Identify which cell holds the provided text, then report its (X, Y) central coordinate. 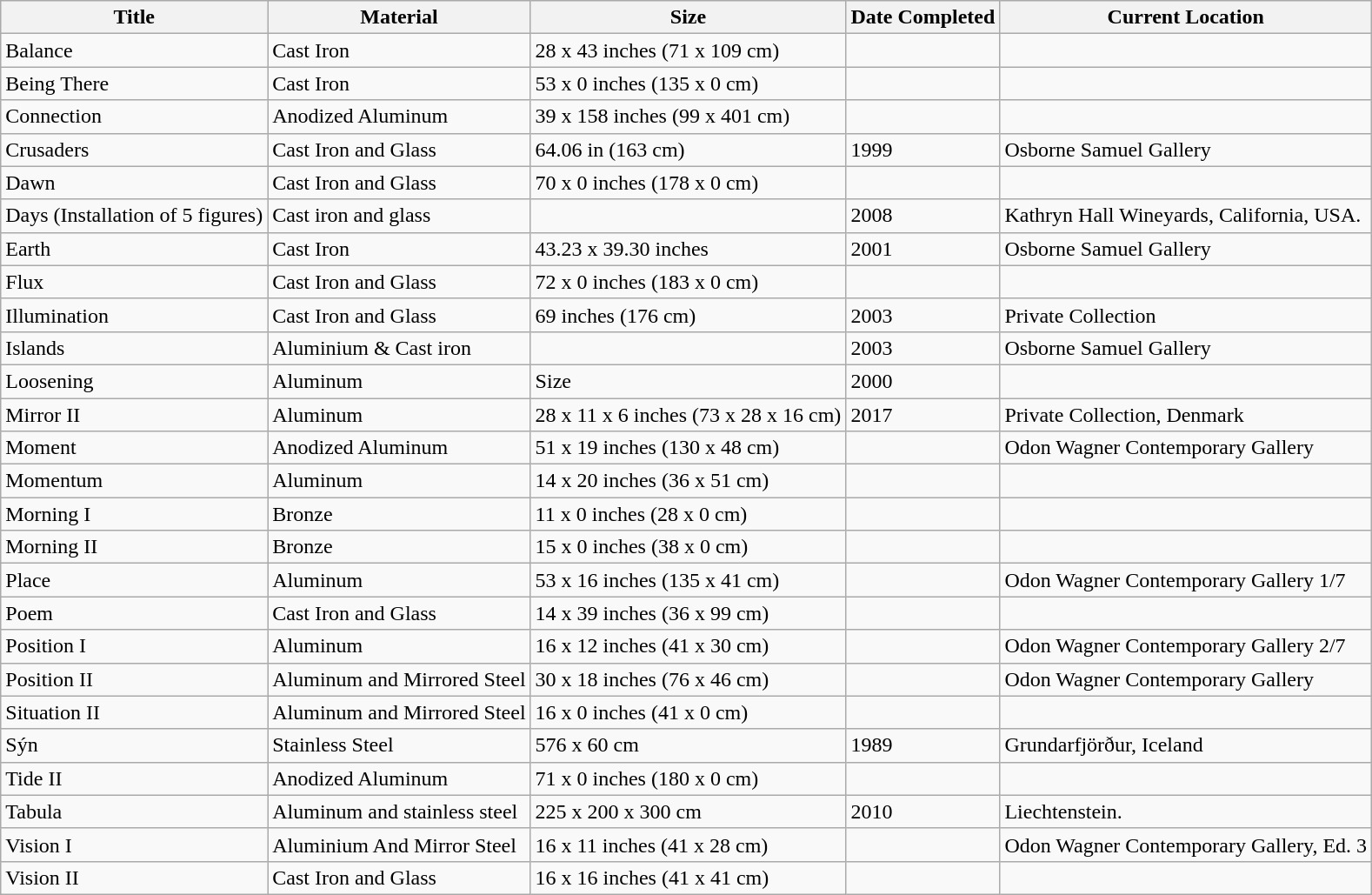
Stainless Steel (399, 745)
Cast iron and glass (399, 216)
Aluminium And Mirror Steel (399, 845)
1999 (923, 150)
16 x 11 inches (41 x 28 cm) (689, 845)
Flux (134, 282)
15 x 0 inches (38 x 0 cm) (689, 547)
Moment (134, 448)
2008 (923, 216)
225 x 200 x 300 cm (689, 812)
Odon Wagner Contemporary Gallery 2/7 (1186, 646)
Liechtenstein. (1186, 812)
Aluminium & Cast iron (399, 348)
Days (Installation of 5 figures) (134, 216)
64.06 in (163 cm) (689, 150)
Loosening (134, 381)
Vision II (134, 878)
53 x 0 inches (135 x 0 cm) (689, 83)
16 x 0 inches (41 x 0 cm) (689, 712)
28 x 11 x 6 inches (73 x 28 x 16 cm) (689, 415)
39 x 158 inches (99 x 401 cm) (689, 117)
Current Location (1186, 17)
69 inches (176 cm) (689, 315)
Earth (134, 249)
Situation II (134, 712)
11 x 0 inches (28 x 0 cm) (689, 514)
2017 (923, 415)
Tabula (134, 812)
72 x 0 inches (183 x 0 cm) (689, 282)
70 x 0 inches (178 x 0 cm) (689, 183)
Dawn (134, 183)
Private Collection (1186, 315)
Grundarfjörður, Iceland (1186, 745)
Material (399, 17)
Kathryn Hall Wineyards, California, USA. (1186, 216)
Being There (134, 83)
53 x 16 inches (135 x 41 cm) (689, 580)
Title (134, 17)
43.23 x 39.30 inches (689, 249)
28 x 43 inches (71 x 109 cm) (689, 50)
14 x 20 inches (36 x 51 cm) (689, 481)
Date Completed (923, 17)
Private Collection, Denmark (1186, 415)
71 x 0 inches (180 x 0 cm) (689, 778)
Tide II (134, 778)
Crusaders (134, 150)
Position I (134, 646)
Illumination (134, 315)
Balance (134, 50)
Aluminum and stainless steel (399, 812)
Connection (134, 117)
51 x 19 inches (130 x 48 cm) (689, 448)
2010 (923, 812)
Odon Wagner Contemporary Gallery, Ed. 3 (1186, 845)
576 x 60 cm (689, 745)
Islands (134, 348)
30 x 18 inches (76 x 46 cm) (689, 679)
16 x 16 inches (41 x 41 cm) (689, 878)
Place (134, 580)
14 x 39 inches (36 x 99 cm) (689, 613)
2000 (923, 381)
Momentum (134, 481)
Morning II (134, 547)
16 x 12 inches (41 x 30 cm) (689, 646)
Vision I (134, 845)
Mirror II (134, 415)
1989 (923, 745)
2001 (923, 249)
Odon Wagner Contemporary Gallery 1/7 (1186, 580)
Poem (134, 613)
Position II (134, 679)
Sýn (134, 745)
Morning I (134, 514)
